Pinpoint the cell where the given text exists, returning its [x, y] midpoint coordinate. 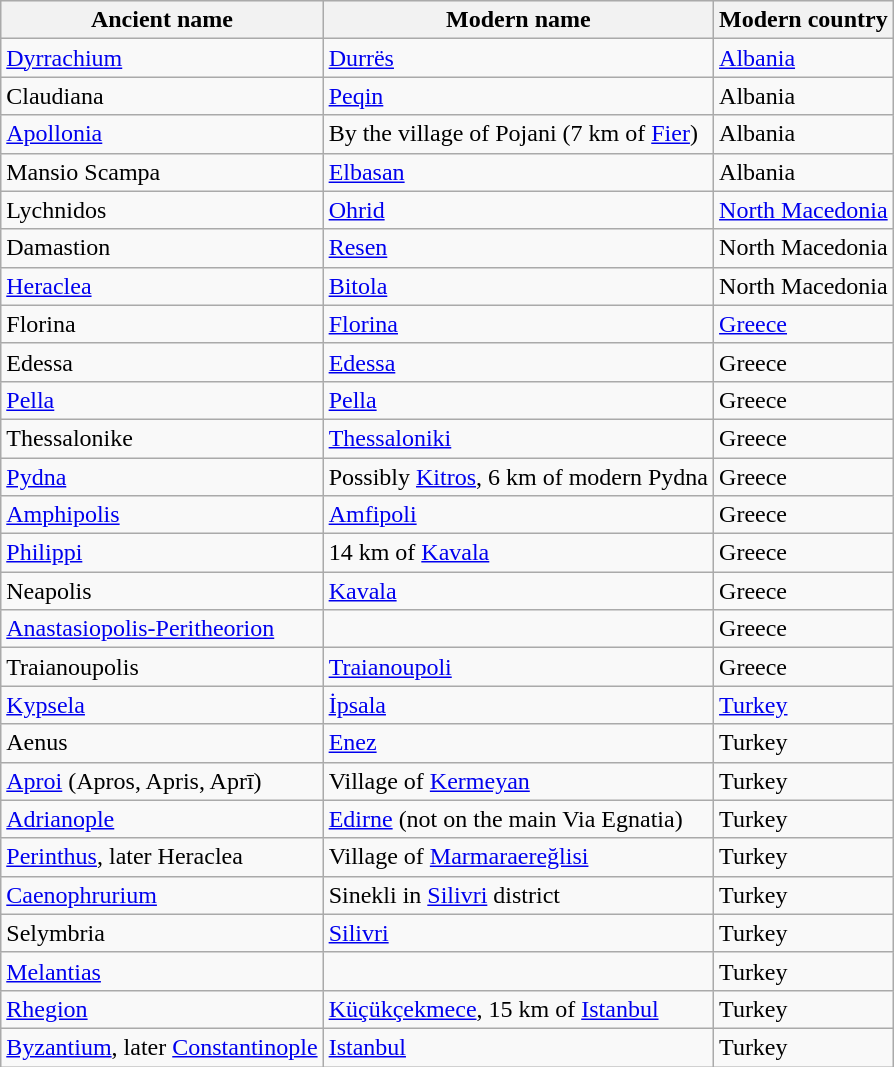
14 km of Kavala [518, 553]
Silivri [518, 933]
Rhegion [162, 1009]
Enez [518, 743]
Modern country [804, 20]
Anastasiopolis-Peritheorion [162, 629]
Peqin [518, 96]
Claudiana [162, 96]
By the village of Pojani (7 km of Fier) [518, 134]
Dyrrachium [162, 58]
Küçükçekmece, 15 km of Istanbul [518, 1009]
Heraclea [162, 286]
Resen [518, 248]
Ancient name [162, 20]
Damastion [162, 248]
Perinthus, later Heraclea [162, 857]
Village of Marmaraereğlisi [518, 857]
Neapolis [162, 591]
Caenophrurium [162, 895]
Edirne (not on the main Via Egnatia) [518, 819]
Aenus [162, 743]
Traianoupoli [518, 667]
Lychnidos [162, 210]
Elbasan [518, 172]
Istanbul [518, 1047]
Bitola [518, 286]
Philippi [162, 553]
Traianoupolis [162, 667]
Amphipolis [162, 515]
Village of Kermeyan [518, 781]
Melantias [162, 971]
Modern name [518, 20]
Ohrid [518, 210]
Selymbria [162, 933]
Byzantium, later Constantinople [162, 1047]
Thessaloniki [518, 438]
Durrës [518, 58]
Aproi (Apros, Apris, Aprī) [162, 781]
Possibly Kitros, 6 km of modern Pydna [518, 477]
Apollonia [162, 134]
Amfipoli [518, 515]
İpsala [518, 705]
Kypsela [162, 705]
Thessalonike [162, 438]
Mansio Scampa [162, 172]
Pydna [162, 477]
Sinekli in Silivri district [518, 895]
Adrianople [162, 819]
Kavala [518, 591]
